Return the (x, y) coordinate for the center point of the cell that contains the specified text.  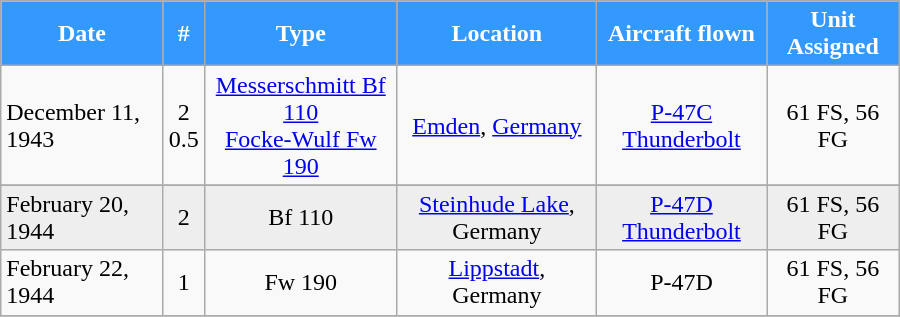
2 (184, 218)
December 11, 1943 (82, 126)
Steinhude Lake, Germany (496, 218)
Messerschmitt Bf 110Focke-Wulf Fw 190 (300, 126)
Lippstadt, Germany (496, 282)
Location (496, 34)
Fw 190 (300, 282)
20.5 (184, 126)
P-47C Thunderbolt (681, 126)
Unit Assigned (832, 34)
Emden, Germany (496, 126)
1 (184, 282)
# (184, 34)
Type (300, 34)
P-47D (681, 282)
Aircraft flown (681, 34)
Date (82, 34)
P-47D Thunderbolt (681, 218)
Bf 110 (300, 218)
February 22, 1944 (82, 282)
February 20, 1944 (82, 218)
